Identify which cell holds the provided text, then report its [X, Y] central coordinate. 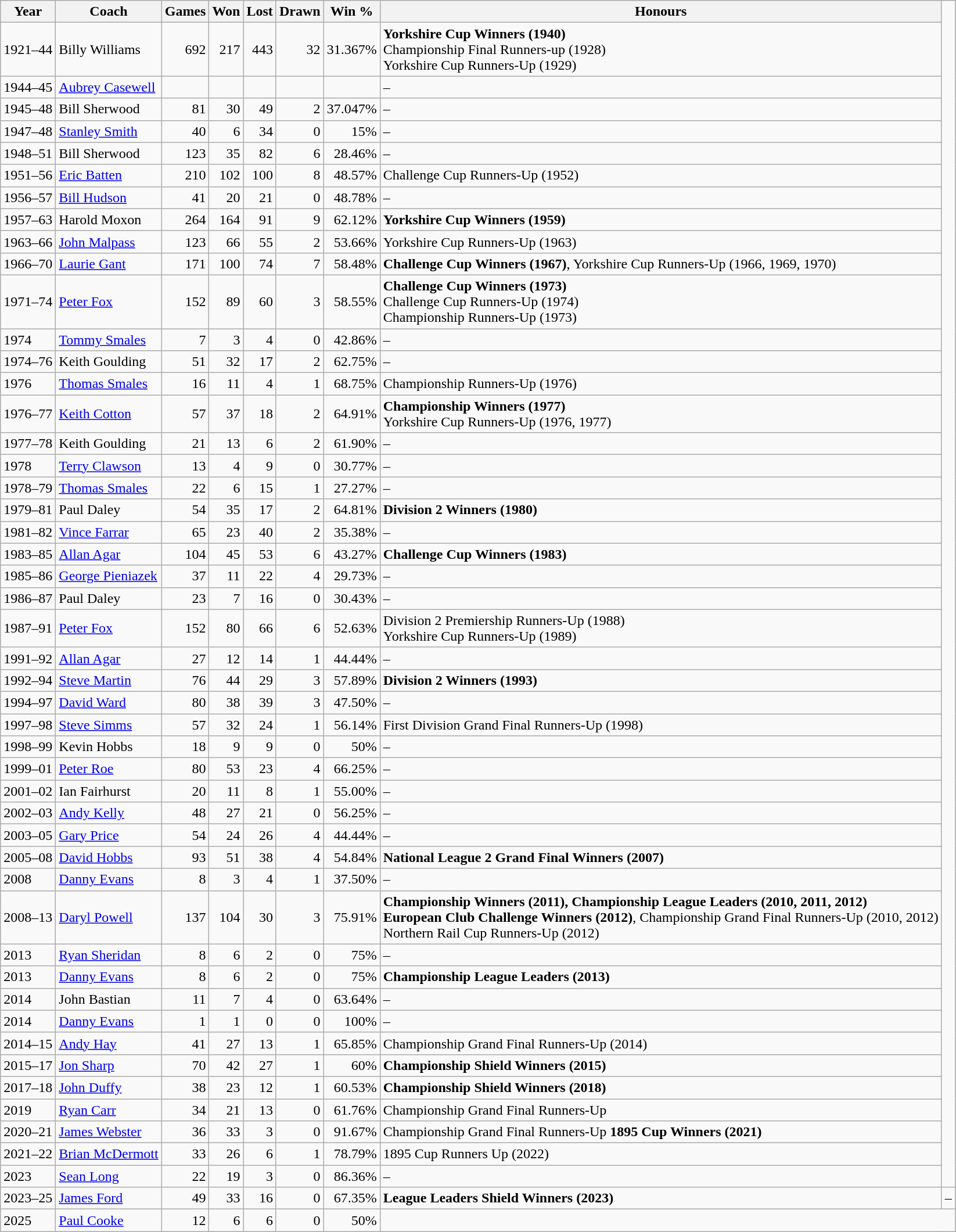
2008–13 [28, 917]
Kevin Hobbs [109, 747]
1998–99 [28, 747]
1992–94 [28, 680]
29 [260, 680]
1991–92 [28, 658]
Championship Runners-Up (1976) [661, 384]
2008 [28, 879]
Vince Farrar [109, 532]
1978 [28, 466]
David Hobbs [109, 857]
Keith Cotton [109, 414]
53.66% [352, 242]
1948–51 [28, 153]
Championship Shield Winners (2018) [661, 1087]
31.367% [352, 49]
58.55% [352, 301]
1985–86 [28, 576]
171 [185, 264]
62.12% [352, 220]
National League 2 Grand Final Winners (2007) [661, 857]
David Ward [109, 702]
2023 [28, 1176]
First Division Grand Final Runners-Up (1998) [661, 724]
75.91% [352, 917]
45 [227, 554]
Championship Winners (1977)Yorkshire Cup Runners-Up (1976, 1977) [661, 414]
68.75% [352, 384]
60% [352, 1065]
1957–63 [28, 220]
Eric Batten [109, 175]
15% [352, 131]
81 [185, 109]
Steve Simms [109, 724]
48 [185, 813]
56.14% [352, 724]
Brian McDermott [109, 1154]
42 [227, 1065]
Games [185, 12]
1895 Cup Runners Up (2022) [661, 1154]
Yorkshire Cup Winners (1959) [661, 220]
1997–98 [28, 724]
Championship Grand Final Runners-Up 1895 Cup Winners (2021) [661, 1132]
65.85% [352, 1043]
29.73% [352, 576]
62.75% [352, 362]
Coach [109, 12]
2015–17 [28, 1065]
37.047% [352, 109]
John Duffy [109, 1087]
Championship Grand Final Runners-Up (2014) [661, 1043]
Honours [661, 12]
44 [227, 680]
Challenge Cup Winners (1967), Yorkshire Cup Runners-Up (1966, 1969, 1970) [661, 264]
692 [185, 49]
Ryan Sheridan [109, 955]
39 [260, 702]
36 [185, 1132]
Terry Clawson [109, 466]
15 [260, 488]
30.43% [352, 598]
1976 [28, 384]
74 [260, 264]
43.27% [352, 554]
56.25% [352, 813]
2005–08 [28, 857]
League Leaders Shield Winners (2023) [661, 1198]
55 [260, 242]
2003–05 [28, 835]
1944–45 [28, 87]
55.00% [352, 791]
1974 [28, 340]
Championship Shield Winners (2015) [661, 1065]
70 [185, 1065]
100% [352, 1021]
Paul Cooke [109, 1220]
Stanley Smith [109, 131]
82 [260, 153]
1921–44 [28, 49]
2021–22 [28, 1154]
78.79% [352, 1154]
14 [260, 658]
58.48% [352, 264]
James Webster [109, 1132]
Division 2 Winners (1993) [661, 680]
1976–77 [28, 414]
1945–48 [28, 109]
210 [185, 175]
35.38% [352, 532]
1977–78 [28, 444]
102 [227, 175]
137 [185, 917]
Billy Williams [109, 49]
1987–91 [28, 628]
30.77% [352, 466]
Jon Sharp [109, 1065]
217 [227, 49]
Daryl Powell [109, 917]
60.53% [352, 1087]
Division 2 Winners (1980) [661, 510]
James Ford [109, 1198]
1981–82 [28, 532]
Sean Long [109, 1176]
164 [227, 220]
2014–15 [28, 1043]
1994–97 [28, 702]
2002–03 [28, 813]
28.46% [352, 153]
1951–56 [28, 175]
27.27% [352, 488]
Challenge Cup Winners (1973)Challenge Cup Runners-Up (1974)Championship Runners-Up (1973) [661, 301]
47.50% [352, 702]
63.64% [352, 999]
64.81% [352, 510]
1971–74 [28, 301]
91.67% [352, 1132]
Won [227, 12]
Lost [260, 12]
1947–48 [28, 131]
2023–25 [28, 1198]
48.78% [352, 197]
61.76% [352, 1110]
Gary Price [109, 835]
76 [185, 680]
443 [260, 49]
1978–79 [28, 488]
Andy Hay [109, 1043]
57.89% [352, 680]
2001–02 [28, 791]
John Malpass [109, 242]
1974–76 [28, 362]
Harold Moxon [109, 220]
Steve Martin [109, 680]
Drawn [300, 12]
Championship Grand Final Runners-Up [661, 1110]
Division 2 Premiership Runners-Up (1988)Yorkshire Cup Runners-Up (1989) [661, 628]
86.36% [352, 1176]
60 [260, 301]
Bill Hudson [109, 197]
1983–85 [28, 554]
2025 [28, 1220]
1986–87 [28, 598]
93 [185, 857]
Tommy Smales [109, 340]
Challenge Cup Runners-Up (1952) [661, 175]
Challenge Cup Winners (1983) [661, 554]
91 [260, 220]
19 [227, 1176]
Ryan Carr [109, 1110]
George Pieniazek [109, 576]
2017–18 [28, 1087]
Year [28, 12]
Win % [352, 12]
1963–66 [28, 242]
64.91% [352, 414]
Yorkshire Cup Runners-Up (1963) [661, 242]
1999–01 [28, 769]
1956–57 [28, 197]
42.86% [352, 340]
Laurie Gant [109, 264]
2020–21 [28, 1132]
54.84% [352, 857]
Yorkshire Cup Winners (1940)Championship Final Runners-up (1928)Yorkshire Cup Runners-Up (1929) [661, 49]
37.50% [352, 879]
Aubrey Casewell [109, 87]
65 [185, 532]
John Bastian [109, 999]
Andy Kelly [109, 813]
264 [185, 220]
52.63% [352, 628]
2019 [28, 1110]
61.90% [352, 444]
67.35% [352, 1198]
Championship League Leaders (2013) [661, 977]
48.57% [352, 175]
1966–70 [28, 264]
Peter Roe [109, 769]
66.25% [352, 769]
89 [227, 301]
1979–81 [28, 510]
Ian Fairhurst [109, 791]
